Search for the cell housing the specified text and yield its [X, Y] center coordinate. 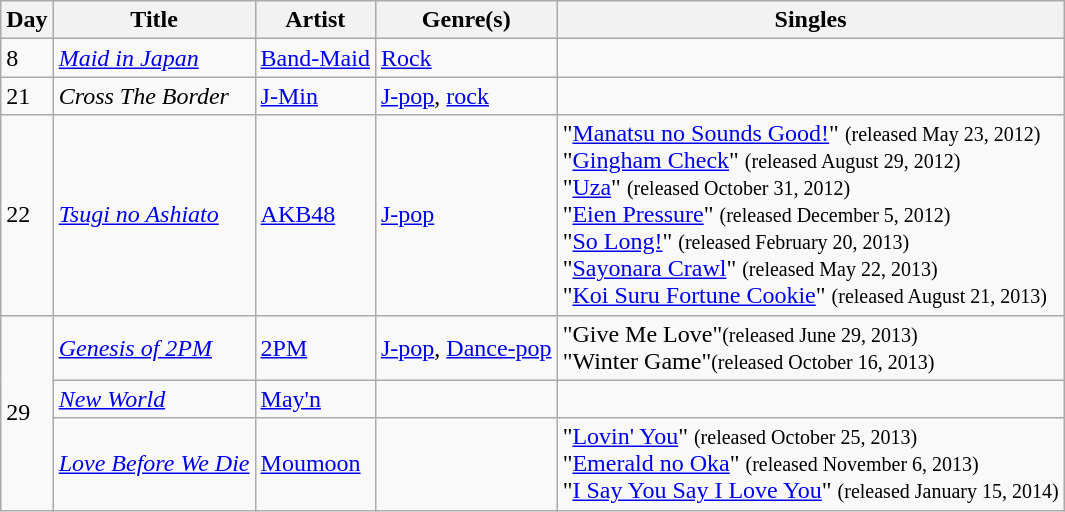
Tsugi no Ashiato [154, 215]
Singles [810, 20]
Genre(s) [466, 20]
Love Before We Die [154, 464]
Title [154, 20]
22 [27, 215]
May'n [315, 399]
J-pop [466, 215]
Moumoon [315, 464]
J-pop, rock [466, 96]
2PM [315, 348]
J-pop, Dance-pop [466, 348]
Day [27, 20]
Maid in Japan [154, 58]
Genesis of 2PM [154, 348]
Artist [315, 20]
J-Min [315, 96]
29 [27, 412]
Rock [466, 58]
New World [154, 399]
Band-Maid [315, 58]
8 [27, 58]
"Give Me Love"(released June 29, 2013)"Winter Game"(released October 16, 2013) [810, 348]
Cross The Border [154, 96]
21 [27, 96]
AKB48 [315, 215]
"Lovin' You" (released October 25, 2013)"Emerald no Oka" (released November 6, 2013)"I Say You Say I Love You" (released January 15, 2014) [810, 464]
